Capture the cell that displays the provided text and extract its (X, Y) central coordinate. 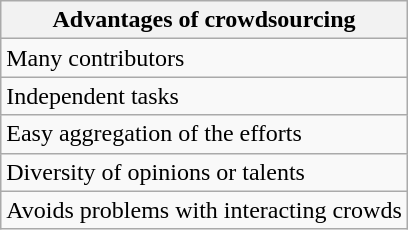
Many contributors (204, 58)
Avoids problems with interacting crowds (204, 210)
Easy aggregation of the efforts (204, 134)
Advantages of crowdsourcing (204, 20)
Diversity of opinions or talents (204, 172)
Independent tasks (204, 96)
